Capture the cell that displays the provided text and extract its (x, y) central coordinate. 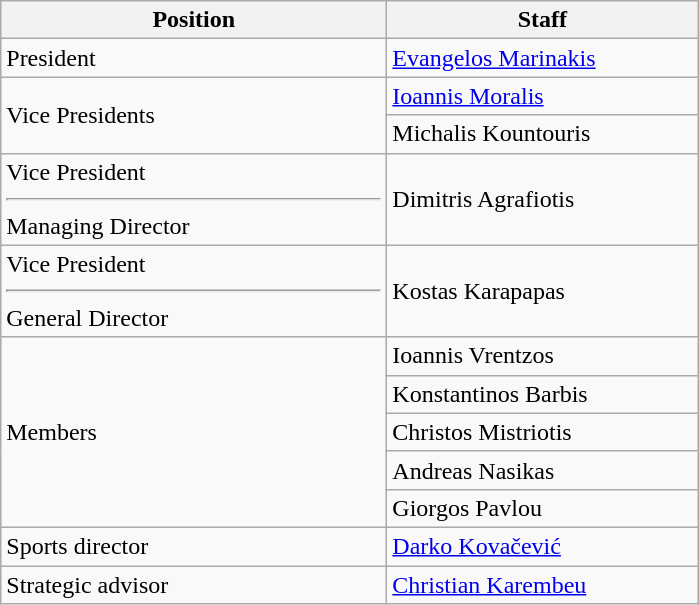
Strategic advisor (194, 585)
Andreas Nasikas (542, 470)
Giorgos Pavlou (542, 508)
Michalis Kountouris (542, 134)
President (194, 58)
Christian Karembeu (542, 585)
Konstantinos Barbis (542, 394)
Dimitris Agrafiotis (542, 199)
Christos Mistriotis (542, 432)
Staff (542, 20)
Ioannis Moralis (542, 96)
Vice PresidentManaging Director (194, 199)
Position (194, 20)
Kostas Karapapas (542, 291)
Vice Presidents (194, 115)
Members (194, 432)
Darko Kovačević (542, 546)
Vice PresidentGeneral Director (194, 291)
Ioannis Vrentzos (542, 356)
Sports director (194, 546)
Evangelos Marinakis (542, 58)
